Identify which cell holds the provided text, then report its [X, Y] central coordinate. 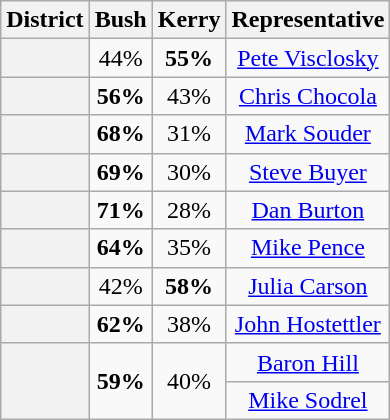
68% [120, 134]
69% [120, 172]
District [45, 20]
28% [189, 210]
Pete Visclosky [308, 58]
35% [189, 248]
30% [189, 172]
31% [189, 134]
71% [120, 210]
56% [120, 96]
38% [189, 324]
55% [189, 58]
Representative [308, 20]
Dan Burton [308, 210]
42% [120, 286]
Baron Hill [308, 362]
Julia Carson [308, 286]
Mike Pence [308, 248]
Steve Buyer [308, 172]
Mark Souder [308, 134]
Mike Sodrel [308, 400]
59% [120, 381]
58% [189, 286]
43% [189, 96]
62% [120, 324]
John Hostettler [308, 324]
Chris Chocola [308, 96]
40% [189, 381]
Kerry [189, 20]
Bush [120, 20]
44% [120, 58]
64% [120, 248]
